Provide the (x, y) coordinate of the cell's center where the given text is located.  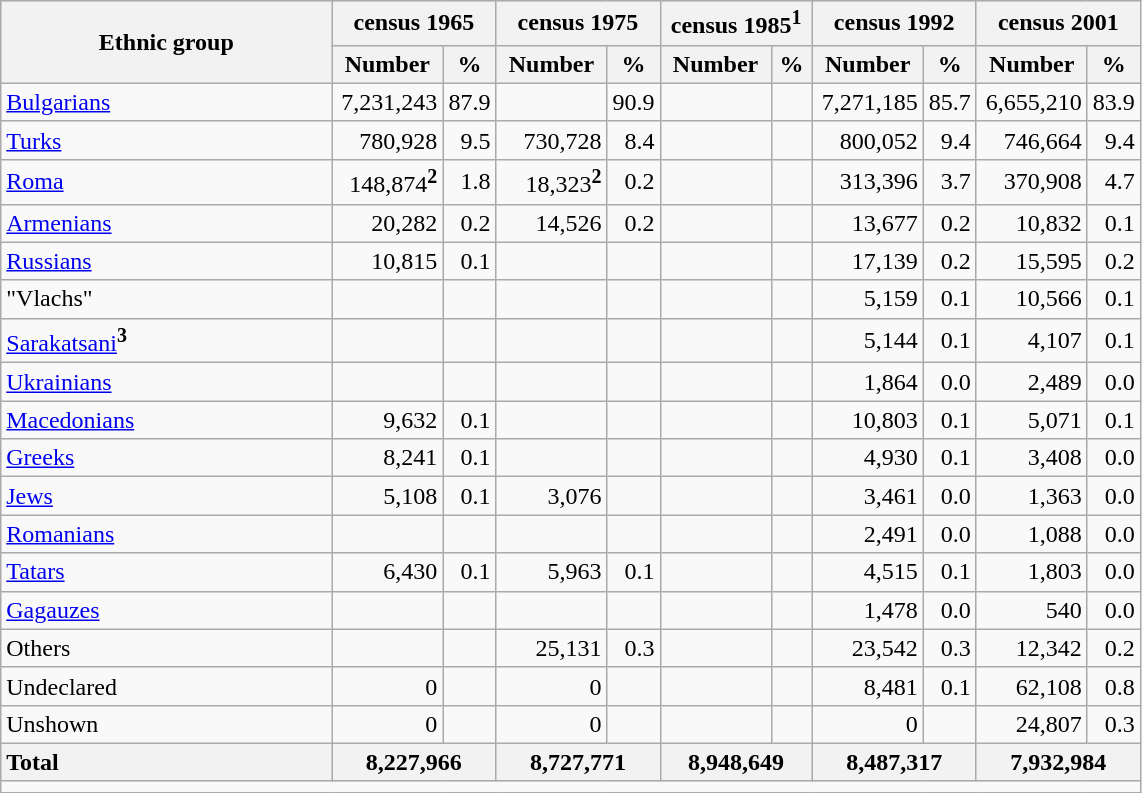
3,076 (552, 496)
25,131 (552, 648)
1,864 (868, 382)
9.5 (470, 140)
7,231,243 (388, 102)
Ethnic group (166, 42)
85.7 (950, 102)
Ukrainians (166, 382)
1,088 (1032, 534)
3,461 (868, 496)
87.9 (470, 102)
4,107 (1032, 340)
9,632 (388, 420)
5,108 (388, 496)
4.7 (1114, 182)
5,071 (1032, 420)
730,728 (552, 140)
3,408 (1032, 458)
17,139 (868, 261)
Bulgarians (166, 102)
1,363 (1032, 496)
8.4 (634, 140)
10,832 (1032, 223)
0.8 (1114, 686)
746,664 (1032, 140)
8,241 (388, 458)
10,566 (1032, 299)
7,932,984 (1058, 762)
Armenians (166, 223)
1,478 (868, 610)
Sarakatsani3 (166, 340)
1.8 (470, 182)
370,908 (1032, 182)
24,807 (1032, 724)
census 1992 (894, 24)
Romanians (166, 534)
8,481 (868, 686)
15,595 (1032, 261)
2,489 (1032, 382)
5,159 (868, 299)
Undeclared (166, 686)
90.9 (634, 102)
83.9 (1114, 102)
62,108 (1032, 686)
6,430 (388, 572)
8,948,649 (736, 762)
Total (166, 762)
8,227,966 (414, 762)
12,342 (1032, 648)
313,396 (868, 182)
Turks (166, 140)
Others (166, 648)
6,655,210 (1032, 102)
8,487,317 (894, 762)
Tatars (166, 572)
5,963 (552, 572)
Greeks (166, 458)
4,930 (868, 458)
1,803 (1032, 572)
23,542 (868, 648)
census 2001 (1058, 24)
13,677 (868, 223)
14,526 (552, 223)
census 1965 (414, 24)
2,491 (868, 534)
780,928 (388, 140)
7,271,185 (868, 102)
Jews (166, 496)
Gagauzes (166, 610)
20,282 (388, 223)
10,803 (868, 420)
Unshown (166, 724)
5,144 (868, 340)
"Vlachs" (166, 299)
148,8742 (388, 182)
8,727,771 (578, 762)
census 19851 (736, 24)
Roma (166, 182)
4,515 (868, 572)
Macedonians (166, 420)
Russians (166, 261)
540 (1032, 610)
census 1975 (578, 24)
18,3232 (552, 182)
10,815 (388, 261)
800,052 (868, 140)
3.7 (950, 182)
